Extract the [x, y] coordinate from the center of the cell holding the provided text.  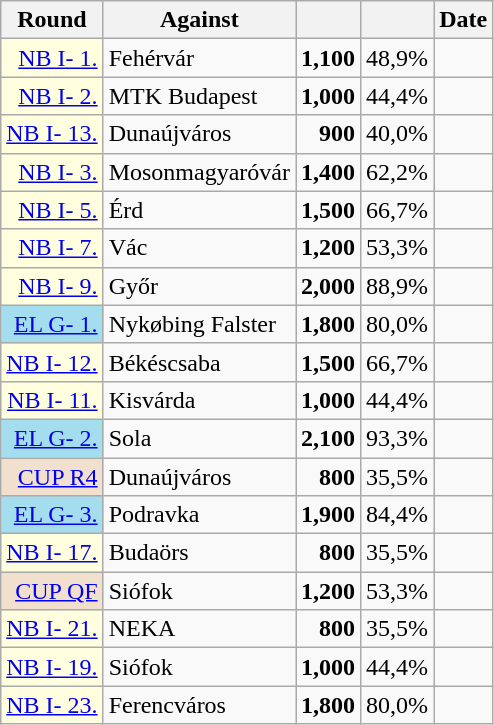
1,100 [328, 58]
NB I- 12. [52, 362]
NB I- 5. [52, 210]
48,9% [398, 58]
NB I- 23. [52, 705]
62,2% [398, 172]
Nykøbing Falster [199, 324]
2,000 [328, 286]
EL G- 2. [52, 438]
NB I- 7. [52, 248]
CUP QF [52, 591]
NB I- 1. [52, 58]
NB I- 9. [52, 286]
Érd [199, 210]
NB I- 17. [52, 553]
EL G- 1. [52, 324]
900 [328, 134]
Kisvárda [199, 400]
40,0% [398, 134]
NB I- 2. [52, 96]
93,3% [398, 438]
1,900 [328, 515]
Budaörs [199, 553]
Against [199, 20]
MTK Budapest [199, 96]
2,100 [328, 438]
Fehérvár [199, 58]
NB I- 19. [52, 667]
Sola [199, 438]
CUP R4 [52, 477]
EL G- 3. [52, 515]
84,4% [398, 515]
Podravka [199, 515]
Vác [199, 248]
NEKA [199, 629]
Mosonmagyaróvár [199, 172]
NB I- 21. [52, 629]
NB I- 13. [52, 134]
Round [52, 20]
1,400 [328, 172]
Date [464, 20]
Ferencváros [199, 705]
NB I- 11. [52, 400]
NB I- 3. [52, 172]
Győr [199, 286]
Békéscsaba [199, 362]
88,9% [398, 286]
